Capture the cell that displays the provided text and extract its [X, Y] central coordinate. 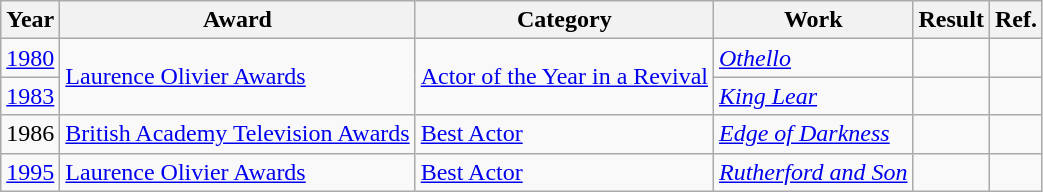
Rutherford and Son [814, 172]
Award [238, 20]
1995 [30, 172]
1980 [30, 58]
Edge of Darkness [814, 134]
Work [814, 20]
Ref. [1016, 20]
Othello [814, 58]
Year [30, 20]
1983 [30, 96]
Result [951, 20]
Category [564, 20]
1986 [30, 134]
King Lear [814, 96]
British Academy Television Awards [238, 134]
Actor of the Year in a Revival [564, 77]
